Detect which cell encompasses the target text, then output its (X, Y) center coordinate. 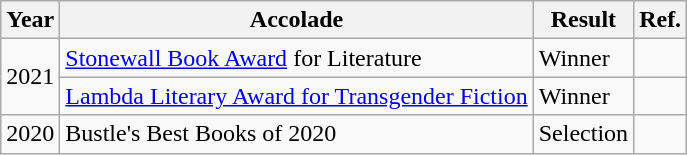
Bustle's Best Books of 2020 (296, 134)
Selection (583, 134)
2021 (30, 77)
Ref. (660, 20)
2020 (30, 134)
Year (30, 20)
Result (583, 20)
Accolade (296, 20)
Stonewall Book Award for Literature (296, 58)
Lambda Literary Award for Transgender Fiction (296, 96)
